Output the [X, Y] coordinate of the center of the cell containing the given text.  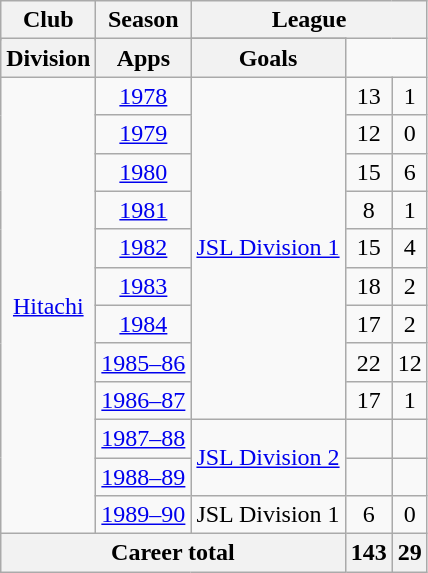
League [309, 20]
Goals [268, 58]
Division [48, 58]
1989–90 [144, 515]
18 [368, 286]
1986–87 [144, 400]
1981 [144, 210]
1980 [144, 172]
4 [410, 248]
Career total [173, 553]
1979 [144, 134]
1987–88 [144, 438]
29 [410, 553]
Apps [144, 58]
1985–86 [144, 362]
143 [368, 553]
JSL Division 2 [268, 457]
1988–89 [144, 477]
1978 [144, 96]
1984 [144, 324]
Club [48, 20]
13 [368, 96]
22 [368, 362]
1983 [144, 286]
1982 [144, 248]
8 [368, 210]
Hitachi [48, 306]
Season [144, 20]
